For the text-containing cell, return its midpoint in [X, Y] coordinate format. 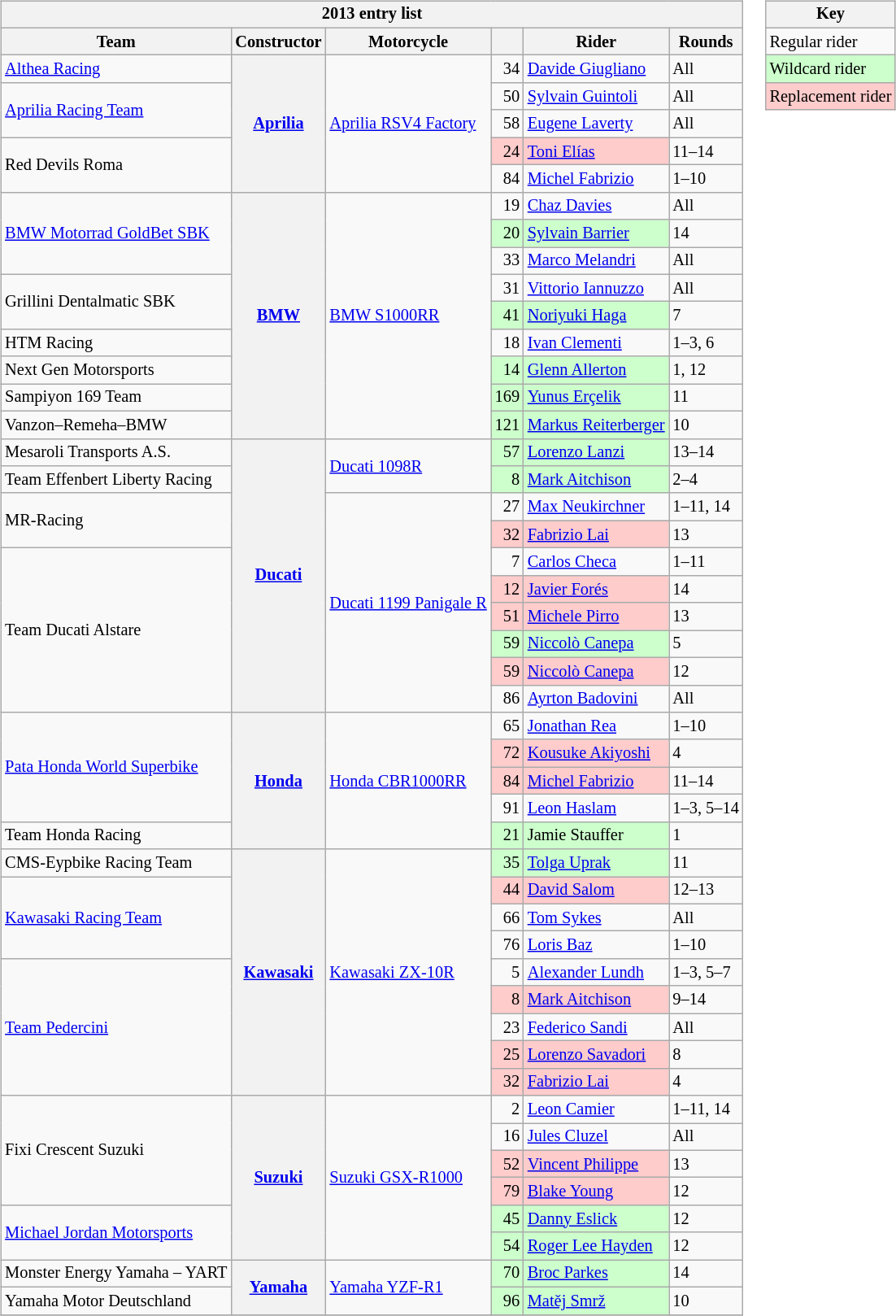
Michael Jordan Motorsports [115, 1233]
HTM Racing [115, 343]
Kousuke Akiyoshi [597, 753]
Althea Racing [115, 69]
54 [507, 1246]
1–3, 6 [706, 343]
66 [507, 917]
Suzuki GSX-R1000 [408, 1178]
Jonathan Rea [597, 726]
41 [507, 316]
Pata Honda World Superbike [115, 768]
BMW Motorrad GoldBet SBK [115, 233]
Ducati 1098R [408, 465]
Loris Baz [597, 945]
Motorcycle [408, 41]
16 [507, 1137]
Carlos Checa [597, 562]
Kawasaki ZX-10R [408, 973]
Honda [278, 781]
Team Honda Racing [115, 835]
34 [507, 69]
Kawasaki [278, 973]
19 [507, 206]
Glenn Allerton [597, 370]
13–14 [706, 452]
Team [115, 41]
Ayrton Badovini [597, 699]
Markus Reiterberger [597, 425]
86 [507, 699]
57 [507, 452]
Lorenzo Lanzi [597, 452]
Ducati [278, 576]
Aprilia Racing Team [115, 111]
31 [507, 288]
33 [507, 261]
Grillini Dentalmatic SBK [115, 301]
Rider [597, 41]
Noriyuki Haga [597, 316]
Vittorio Iannuzzo [597, 288]
Sylvain Guintoli [597, 97]
Eugene Laverty [597, 124]
91 [507, 808]
MR-Racing [115, 521]
Federico Sandi [597, 1027]
9–14 [706, 1000]
Matěj Smrž [597, 1301]
18 [507, 343]
Toni Elías [597, 151]
Yamaha Motor Deutschland [115, 1301]
2–4 [706, 480]
35 [507, 863]
Aprilia [278, 124]
Kawasaki Racing Team [115, 917]
Jamie Stauffer [597, 835]
58 [507, 124]
Roger Lee Hayden [597, 1246]
Lorenzo Savadori [597, 1055]
1 [706, 835]
Javier Forés [597, 589]
Michele Pirro [597, 617]
121 [507, 425]
CMS-Eypbike Racing Team [115, 863]
Wildcard rider [831, 69]
Alexander Lundh [597, 973]
1–3, 5–14 [706, 808]
Team Effenbert Liberty Racing [115, 480]
Monster Energy Yamaha – YART [115, 1274]
Yunus Erçelik [597, 398]
51 [507, 617]
1–11 [706, 562]
72 [507, 753]
Suzuki [278, 1178]
BMW [278, 316]
Yamaha [278, 1287]
Jules Cluzel [597, 1137]
Tom Sykes [597, 917]
Next Gen Motorsports [115, 370]
Broc Parkes [597, 1274]
Tolga Uprak [597, 863]
Team Pedercini [115, 1027]
169 [507, 398]
Rounds [706, 41]
70 [507, 1274]
24 [507, 151]
52 [507, 1164]
Mesaroli Transports A.S. [115, 452]
79 [507, 1192]
Sampiyon 169 Team [115, 398]
Marco Melandri [597, 261]
Sylvain Barrier [597, 233]
27 [507, 507]
Red Devils Roma [115, 164]
76 [507, 945]
Aprilia RSV4 Factory [408, 124]
50 [507, 97]
21 [507, 835]
Vanzon–Remeha–BMW [115, 425]
12–13 [706, 891]
1, 12 [706, 370]
96 [507, 1301]
Danny Eslick [597, 1219]
20 [507, 233]
Leon Haslam [597, 808]
Davide Giugliano [597, 69]
Leon Camier [597, 1109]
1–3, 5–7 [706, 973]
Honda CBR1000RR [408, 781]
Team Ducati Alstare [115, 630]
Yamaha YZF-R1 [408, 1287]
2013 entry list [372, 15]
44 [507, 891]
David Salom [597, 891]
25 [507, 1055]
Replacement rider [831, 97]
45 [507, 1219]
Blake Young [597, 1192]
BMW S1000RR [408, 316]
Ducati 1199 Panigale R [408, 602]
Chaz Davies [597, 206]
Regular rider [831, 41]
Vincent Philippe [597, 1164]
Ivan Clementi [597, 343]
Key [831, 15]
Max Neukirchner [597, 507]
65 [507, 726]
23 [507, 1027]
Constructor [278, 41]
2 [507, 1109]
Fixi Crescent Suzuki [115, 1150]
